Identify which cell holds the provided text, then report its [x, y] central coordinate. 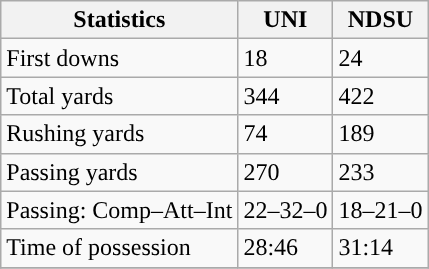
22–32–0 [286, 210]
NDSU [380, 20]
28:46 [286, 248]
UNI [286, 20]
233 [380, 172]
Time of possession [120, 248]
Passing yards [120, 172]
422 [380, 96]
18 [286, 58]
344 [286, 96]
270 [286, 172]
189 [380, 134]
Rushing yards [120, 134]
Passing: Comp–Att–Int [120, 210]
18–21–0 [380, 210]
74 [286, 134]
31:14 [380, 248]
First downs [120, 58]
24 [380, 58]
Total yards [120, 96]
Statistics [120, 20]
